Extract the [X, Y] coordinate from the center of the cell holding the provided text.  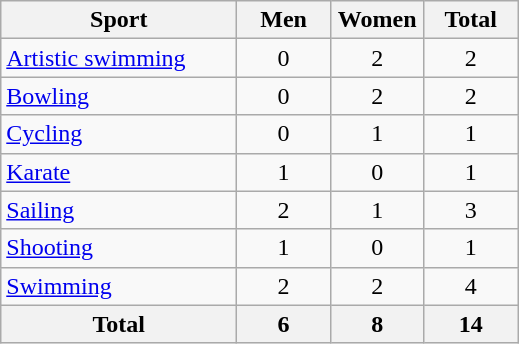
Shooting [119, 248]
14 [471, 324]
3 [471, 210]
Women [377, 20]
Cycling [119, 134]
Men [284, 20]
Sport [119, 20]
Bowling [119, 96]
Swimming [119, 286]
8 [377, 324]
Sailing [119, 210]
6 [284, 324]
4 [471, 286]
Artistic swimming [119, 58]
Karate [119, 172]
